Capture the cell that displays the provided text and extract its (x, y) central coordinate. 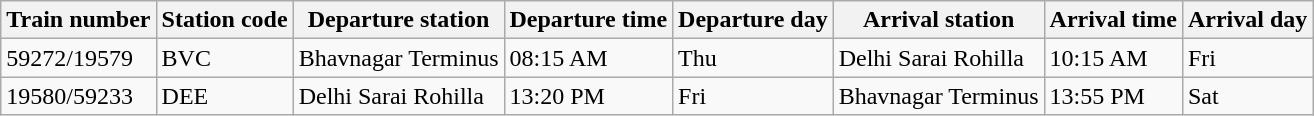
13:20 PM (588, 96)
Departure time (588, 20)
Thu (754, 58)
Station code (224, 20)
Arrival time (1113, 20)
13:55 PM (1113, 96)
BVC (224, 58)
DEE (224, 96)
Departure station (398, 20)
Departure day (754, 20)
19580/59233 (78, 96)
Arrival day (1247, 20)
10:15 AM (1113, 58)
59272/19579 (78, 58)
Train number (78, 20)
Sat (1247, 96)
Arrival station (938, 20)
08:15 AM (588, 58)
